Extract the [X, Y] coordinate from the center of the cell holding the provided text.  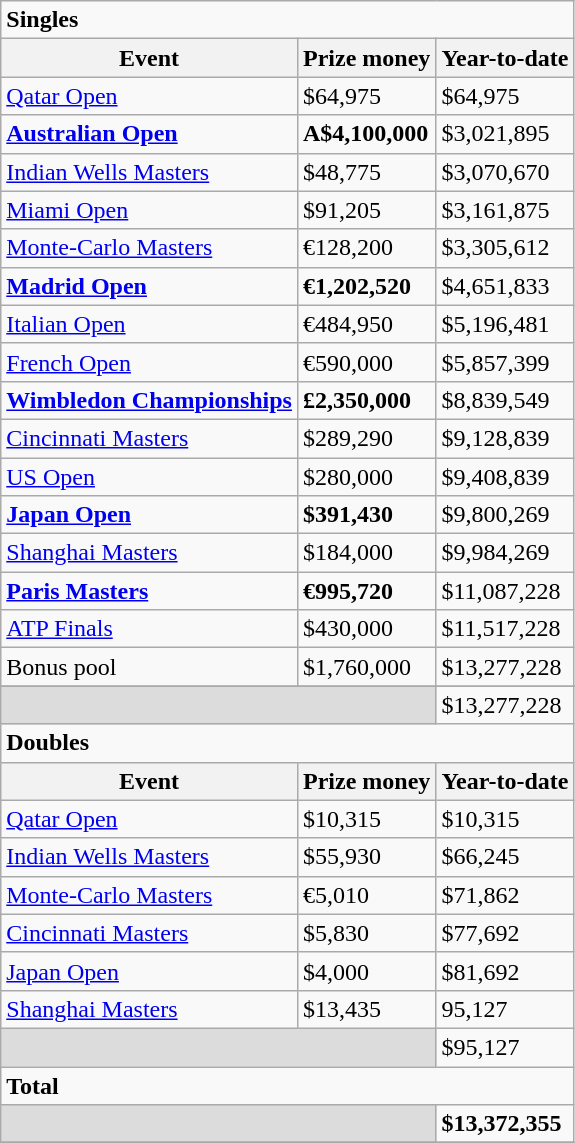
$11,087,228 [505, 591]
$81,692 [505, 971]
$289,290 [366, 438]
$9,128,839 [505, 438]
$55,930 [366, 857]
$3,305,612 [505, 248]
€5,010 [366, 895]
Australian Open [150, 134]
French Open [150, 362]
95,127 [505, 1009]
Miami Open [150, 210]
$11,517,228 [505, 629]
$430,000 [366, 629]
$1,760,000 [366, 667]
$77,692 [505, 933]
$91,205 [366, 210]
$48,775 [366, 172]
€128,200 [366, 248]
$9,408,839 [505, 477]
Doubles [288, 743]
£2,350,000 [366, 400]
$5,830 [366, 933]
$3,021,895 [505, 134]
Paris Masters [150, 591]
$66,245 [505, 857]
$4,000 [366, 971]
€590,000 [366, 362]
$5,196,481 [505, 324]
$95,127 [505, 1047]
Bonus pool [150, 667]
$280,000 [366, 477]
ATP Finals [150, 629]
€1,202,520 [366, 286]
Singles [288, 20]
$13,372,355 [505, 1124]
$9,984,269 [505, 553]
A$4,100,000 [366, 134]
$5,857,399 [505, 362]
Wimbledon Championships [150, 400]
$3,070,670 [505, 172]
$184,000 [366, 553]
US Open [150, 477]
$391,430 [366, 515]
Madrid Open [150, 286]
$4,651,833 [505, 286]
$3,161,875 [505, 210]
€484,950 [366, 324]
$8,839,549 [505, 400]
Total [288, 1085]
Italian Open [150, 324]
$9,800,269 [505, 515]
€995,720 [366, 591]
$13,435 [366, 1009]
$71,862 [505, 895]
